Locate the cell with the specified text and output its (X, Y) center coordinate. 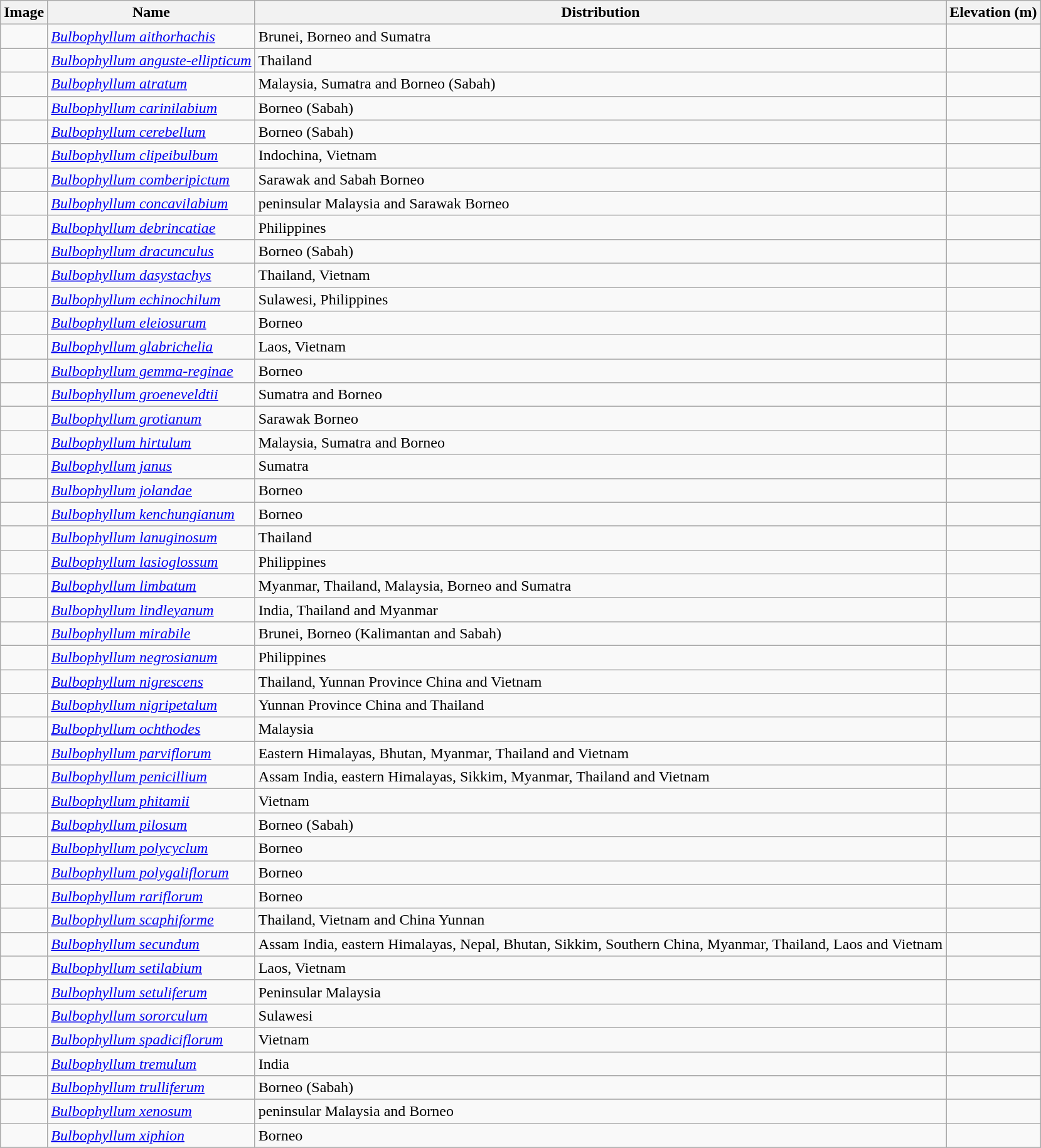
Bulbophyllum comberipictum (151, 180)
Thailand, Vietnam (601, 275)
Bulbophyllum dasystachys (151, 275)
Bulbophyllum carinilabium (151, 108)
Bulbophyllum setuliferum (151, 992)
Bulbophyllum polycyclum (151, 849)
Elevation (m) (993, 13)
Bulbophyllum pilosum (151, 825)
India, Thailand and Myanmar (601, 609)
Bulbophyllum lasioglossum (151, 562)
Eastern Himalayas, Bhutan, Myanmar, Thailand and Vietnam (601, 753)
Bulbophyllum grotianum (151, 419)
Bulbophyllum nigrescens (151, 681)
Bulbophyllum trulliferum (151, 1088)
Bulbophyllum limbatum (151, 586)
Bulbophyllum kenchungianum (151, 514)
Thailand, Yunnan Province China and Vietnam (601, 681)
Bulbophyllum hirtulum (151, 443)
Yunnan Province China and Thailand (601, 705)
Bulbophyllum rariflorum (151, 896)
Bulbophyllum lindleyanum (151, 609)
Bulbophyllum jolandae (151, 490)
Bulbophyllum concavilabium (151, 203)
Malaysia, Sumatra and Borneo (601, 443)
Bulbophyllum xiphion (151, 1135)
peninsular Malaysia and Borneo (601, 1112)
Peninsular Malaysia (601, 992)
Indochina, Vietnam (601, 156)
Sumatra and Borneo (601, 395)
Image (24, 13)
Sarawak and Sabah Borneo (601, 180)
Bulbophyllum janus (151, 466)
Bulbophyllum dracunculus (151, 251)
Sulawesi (601, 1016)
Bulbophyllum groeneveldtii (151, 395)
Bulbophyllum eleiosurum (151, 323)
Malaysia (601, 729)
Bulbophyllum atratum (151, 84)
Sulawesi, Philippines (601, 299)
Brunei, Borneo and Sumatra (601, 36)
Bulbophyllum gemma-reginae (151, 371)
Distribution (601, 13)
Bulbophyllum cerebellum (151, 132)
Bulbophyllum glabrichelia (151, 347)
Malaysia, Sumatra and Borneo (Sabah) (601, 84)
Brunei, Borneo (Kalimantan and Sabah) (601, 633)
Bulbophyllum ochthodes (151, 729)
Sarawak Borneo (601, 419)
Name (151, 13)
Bulbophyllum anguste-ellipticum (151, 60)
Bulbophyllum spadiciflorum (151, 1039)
Assam India, eastern Himalayas, Sikkim, Myanmar, Thailand and Vietnam (601, 777)
Bulbophyllum clipeibulbum (151, 156)
Bulbophyllum polygaliflorum (151, 872)
peninsular Malaysia and Sarawak Borneo (601, 203)
Bulbophyllum debrincatiae (151, 227)
Bulbophyllum nigripetalum (151, 705)
Myanmar, Thailand, Malaysia, Borneo and Sumatra (601, 586)
Bulbophyllum aithorhachis (151, 36)
Bulbophyllum lanuginosum (151, 538)
Bulbophyllum phitamii (151, 801)
Bulbophyllum penicillium (151, 777)
Bulbophyllum setilabium (151, 968)
Bulbophyllum echinochilum (151, 299)
Bulbophyllum xenosum (151, 1112)
Bulbophyllum scaphiforme (151, 920)
Bulbophyllum sororculum (151, 1016)
Bulbophyllum mirabile (151, 633)
India (601, 1064)
Bulbophyllum parviflorum (151, 753)
Thailand, Vietnam and China Yunnan (601, 920)
Bulbophyllum secundum (151, 944)
Sumatra (601, 466)
Bulbophyllum tremulum (151, 1064)
Assam India, eastern Himalayas, Nepal, Bhutan, Sikkim, Southern China, Myanmar, Thailand, Laos and Vietnam (601, 944)
Bulbophyllum negrosianum (151, 657)
